Locate the cell with the specified text and output its (x, y) center coordinate. 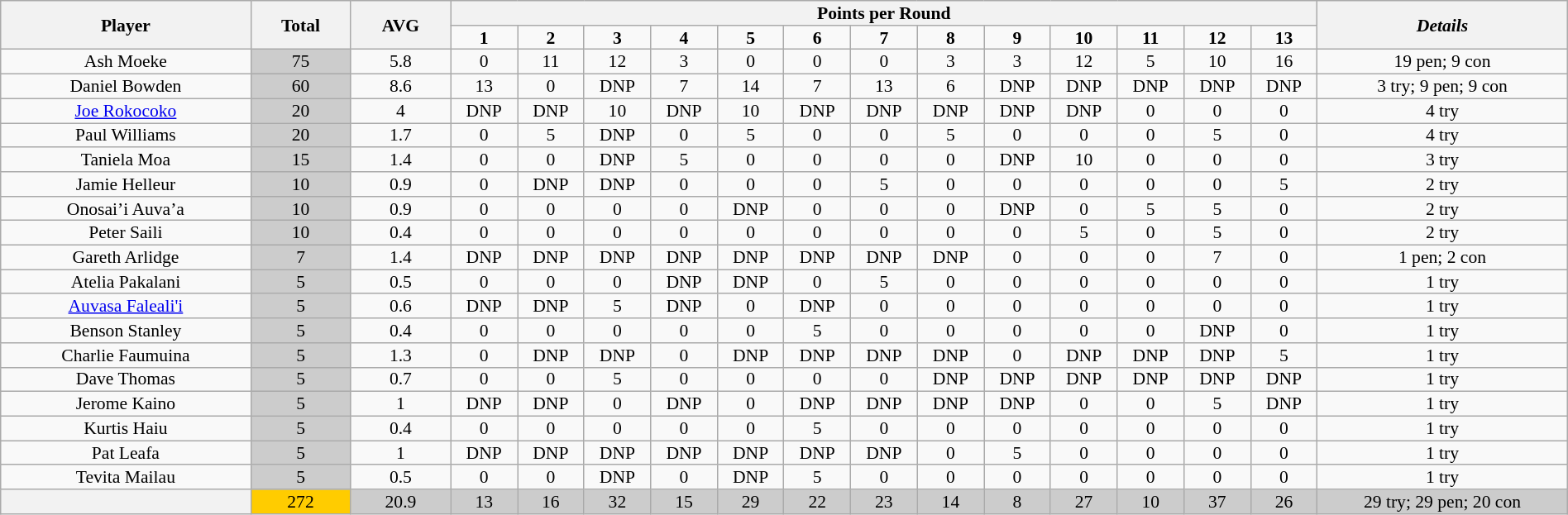
Daniel Bowden (126, 87)
60 (301, 87)
Ash Moeke (126, 62)
Auvasa Faleali'i (126, 307)
Atelia Pakalani (126, 282)
Taniela Moa (126, 160)
19 pen; 9 con (1442, 62)
Charlie Faumuina (126, 355)
Onosai’i Auva’a (126, 209)
5.8 (400, 62)
23 (885, 502)
2 (551, 38)
75 (301, 62)
Joe Rokocoko (126, 111)
9 (1017, 38)
Jerome Kaino (126, 404)
Dave Thomas (126, 379)
Paul Williams (126, 136)
Points per Round (884, 13)
20.9 (400, 502)
Details (1442, 25)
29 (751, 502)
0.6 (400, 307)
8.6 (400, 87)
3 try; 9 pen; 9 con (1442, 87)
AVG (400, 25)
1.7 (400, 136)
1.3 (400, 355)
Gareth Arlidge (126, 258)
3 try (1442, 160)
Total (301, 25)
Tevita Mailau (126, 478)
26 (1284, 502)
Kurtis Haiu (126, 429)
22 (817, 502)
272 (301, 502)
37 (1217, 502)
29 try; 29 pen; 20 con (1442, 502)
0.7 (400, 379)
Pat Leafa (126, 453)
Peter Saili (126, 233)
Benson Stanley (126, 331)
Player (126, 25)
27 (1083, 502)
Jamie Helleur (126, 184)
1 pen; 2 con (1442, 258)
32 (617, 502)
